Extract the (x, y) coordinate from the center of the cell holding the provided text.  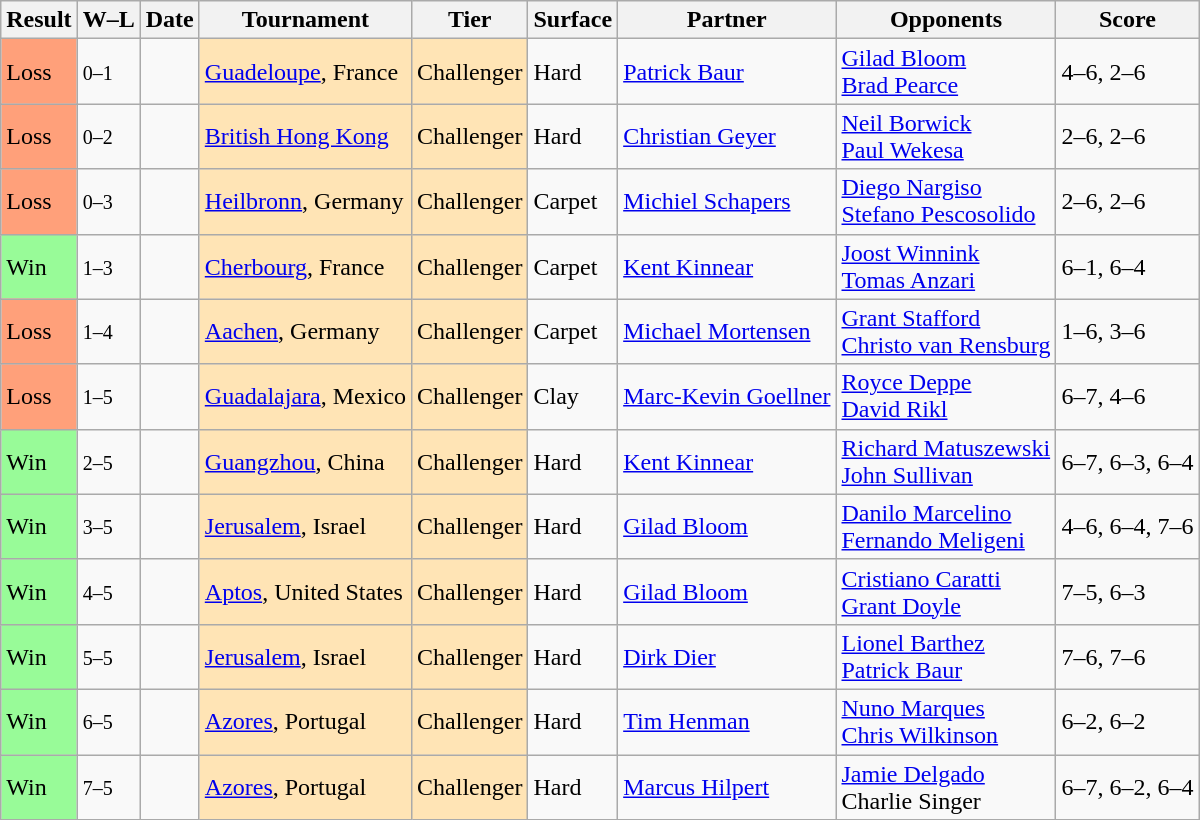
Date (170, 20)
6–7, 4–6 (1128, 396)
Partner (727, 20)
7–5, 6–3 (1128, 592)
Patrick Baur (727, 72)
Gilad Bloom Brad Pearce (946, 72)
Result (39, 20)
Tournament (305, 20)
6–2, 6–2 (1128, 722)
7–5 (108, 786)
Cherbourg, France (305, 266)
6–1, 6–4 (1128, 266)
Guadalajara, Mexico (305, 396)
2–5 (108, 462)
4–6, 2–6 (1128, 72)
4–5 (108, 592)
6–7, 6–2, 6–4 (1128, 786)
1–4 (108, 332)
6–7, 6–3, 6–4 (1128, 462)
Lionel Barthez Patrick Baur (946, 656)
Clay (573, 396)
Heilbronn, Germany (305, 202)
Grant Stafford Christo van Rensburg (946, 332)
1–5 (108, 396)
Richard Matuszewski John Sullivan (946, 462)
Surface (573, 20)
0–1 (108, 72)
Christian Geyer (727, 136)
Marcus Hilpert (727, 786)
Opponents (946, 20)
Tier (470, 20)
3–5 (108, 526)
4–6, 6–4, 7–6 (1128, 526)
Tim Henman (727, 722)
0–3 (108, 202)
5–5 (108, 656)
Cristiano Caratti Grant Doyle (946, 592)
British Hong Kong (305, 136)
Joost Winnink Tomas Anzari (946, 266)
Aachen, Germany (305, 332)
Neil Borwick Paul Wekesa (946, 136)
1–6, 3–6 (1128, 332)
Diego Nargiso Stefano Pescosolido (946, 202)
W–L (108, 20)
Marc-Kevin Goellner (727, 396)
0–2 (108, 136)
6–5 (108, 722)
Guangzhou, China (305, 462)
Dirk Dier (727, 656)
Jamie Delgado Charlie Singer (946, 786)
7–6, 7–6 (1128, 656)
Michael Mortensen (727, 332)
Danilo Marcelino Fernando Meligeni (946, 526)
Michiel Schapers (727, 202)
Aptos, United States (305, 592)
Guadeloupe, France (305, 72)
Royce Deppe David Rikl (946, 396)
1–3 (108, 266)
Nuno Marques Chris Wilkinson (946, 722)
Score (1128, 20)
